Capture the cell that displays the provided text and extract its (x, y) central coordinate. 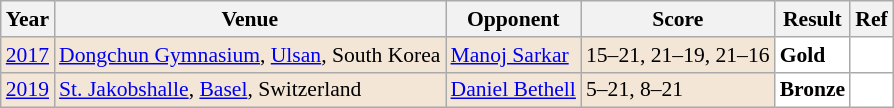
Dongchun Gymnasium, Ulsan, South Korea (250, 55)
Manoj Sarkar (514, 55)
Daniel Bethell (514, 90)
Bronze (813, 90)
15–21, 21–19, 21–16 (678, 55)
Venue (250, 19)
Opponent (514, 19)
Year (28, 19)
Ref (871, 19)
2019 (28, 90)
2017 (28, 55)
Gold (813, 55)
St. Jakobshalle, Basel, Switzerland (250, 90)
Score (678, 19)
Result (813, 19)
5–21, 8–21 (678, 90)
